Detect which cell encompasses the target text, then output its [x, y] center coordinate. 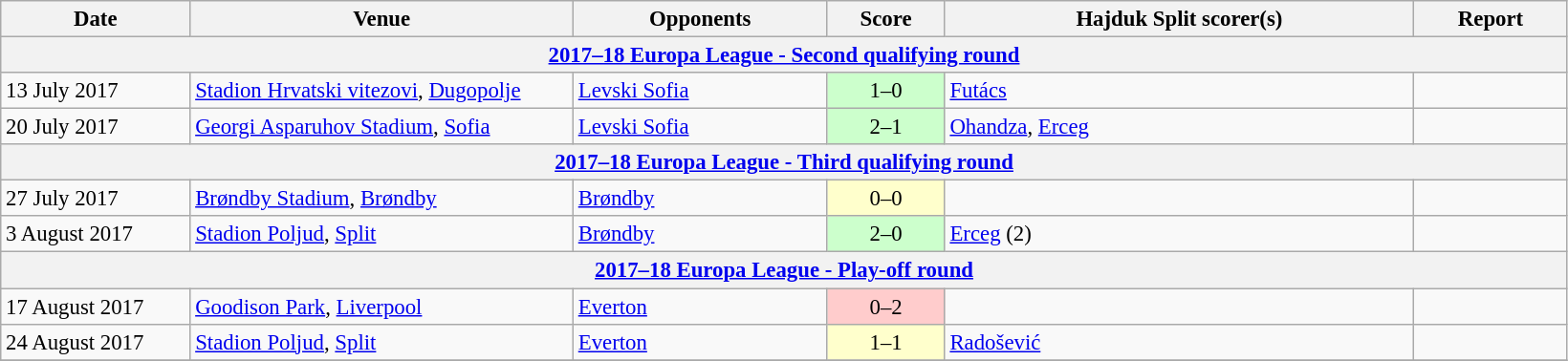
Report [1492, 19]
Ohandza, Erceg [1180, 127]
1–1 [885, 342]
17 August 2017 [96, 307]
2–1 [885, 127]
Radošević [1180, 342]
1–0 [885, 91]
24 August 2017 [96, 342]
Date [96, 19]
3 August 2017 [96, 234]
2017–18 Europa League - Second qualifying round [784, 55]
0–2 [885, 307]
Score [885, 19]
2017–18 Europa League - Play-off round [784, 270]
13 July 2017 [96, 91]
2017–18 Europa League - Third qualifying round [784, 162]
0–0 [885, 199]
Opponents [700, 19]
Brøndby Stadium, Brøndby [382, 199]
Erceg (2) [1180, 234]
Georgi Asparuhov Stadium, Sofia [382, 127]
Venue [382, 19]
Hajduk Split scorer(s) [1180, 19]
20 July 2017 [96, 127]
2–0 [885, 234]
Stadion Hrvatski vitezovi, Dugopolje [382, 91]
Goodison Park, Liverpool [382, 307]
27 July 2017 [96, 199]
Futács [1180, 91]
